Provide the (X, Y) coordinate of the cell's center where the given text is located.  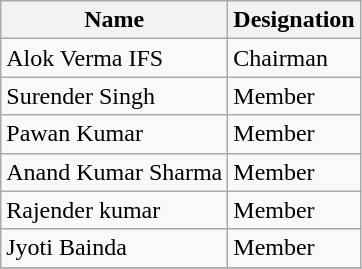
Designation (294, 20)
Pawan Kumar (114, 134)
Anand Kumar Sharma (114, 172)
Alok Verma IFS (114, 58)
Rajender kumar (114, 210)
Name (114, 20)
Chairman (294, 58)
Surender Singh (114, 96)
Jyoti Bainda (114, 248)
